For the text-containing cell, return its midpoint in (x, y) coordinate format. 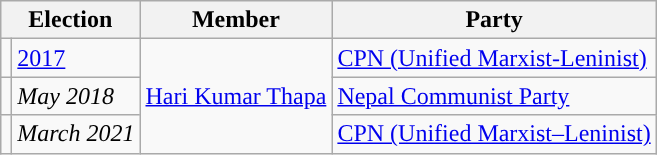
Hari Kumar Thapa (236, 96)
Member (236, 20)
Nepal Communist Party (494, 96)
CPN (Unified Marxist-Leninist) (494, 58)
2017 (76, 58)
May 2018 (76, 96)
March 2021 (76, 134)
Party (494, 20)
Election (70, 20)
CPN (Unified Marxist–Leninist) (494, 134)
